From the cell containing the given text, extract its center point as (x, y) coordinate. 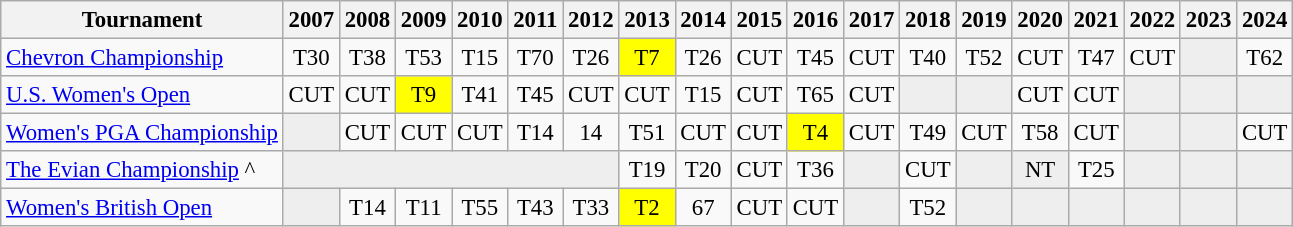
T2 (647, 208)
67 (703, 208)
2018 (928, 20)
T53 (424, 58)
The Evian Championship ^ (142, 170)
2010 (480, 20)
U.S. Women's Open (142, 95)
T51 (647, 133)
2022 (1152, 20)
2012 (591, 20)
2023 (1208, 20)
T49 (928, 133)
T47 (1096, 58)
T43 (536, 208)
T19 (647, 170)
T38 (367, 58)
T55 (480, 208)
Chevron Championship (142, 58)
2014 (703, 20)
Women's British Open (142, 208)
Women's PGA Championship (142, 133)
T7 (647, 58)
T70 (536, 58)
2013 (647, 20)
T41 (480, 95)
T40 (928, 58)
T9 (424, 95)
2016 (815, 20)
2007 (311, 20)
T33 (591, 208)
T36 (815, 170)
NT (1040, 170)
2019 (984, 20)
T25 (1096, 170)
2017 (872, 20)
2011 (536, 20)
2021 (1096, 20)
Tournament (142, 20)
2015 (759, 20)
2008 (367, 20)
T20 (703, 170)
2024 (1265, 20)
T11 (424, 208)
2009 (424, 20)
T30 (311, 58)
T62 (1265, 58)
14 (591, 133)
T4 (815, 133)
T65 (815, 95)
T58 (1040, 133)
2020 (1040, 20)
